Detect which cell encompasses the target text, then output its (X, Y) center coordinate. 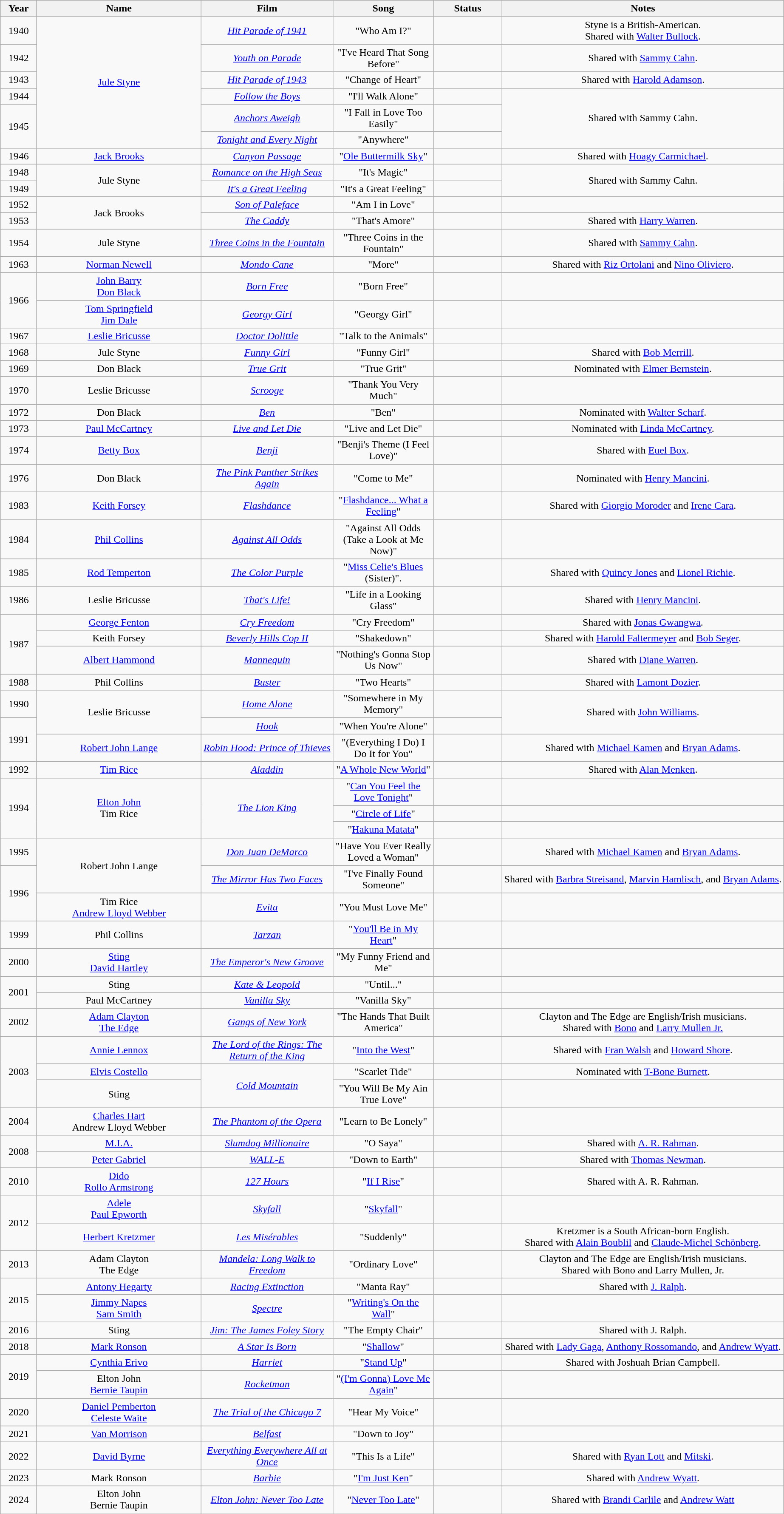
1948 (19, 172)
2019 (19, 1376)
1943 (19, 80)
2016 (19, 1330)
Status (467, 9)
"Skyfall" (383, 1209)
Romance on the High Seas (267, 172)
2000 (19, 962)
"Change of Heart" (383, 80)
2024 (19, 1500)
1991 (19, 740)
"Georgy Girl" (383, 315)
2015 (19, 1300)
David Byrne (119, 1456)
Against All Odds (267, 539)
Tim RiceAndrew Lloyd Webber (119, 907)
That's Life! (267, 600)
It's a Great Feeling (267, 188)
"Live and Let Die" (383, 428)
1945 (19, 126)
"Thank You Very Much" (383, 390)
1995 (19, 852)
1967 (19, 336)
1970 (19, 390)
Three Coins in the Fountain (267, 242)
Van Morrison (119, 1434)
Shared with Hoagy Carmichael. (643, 156)
2010 (19, 1182)
"It's a Great Feeling" (383, 188)
Don Juan DeMarco (267, 852)
"Have You Ever Really Loved a Woman" (383, 852)
"(Everything I Do) I Do It for You" (383, 748)
Herbert Kretzmer (119, 1237)
Daniel PembertonCeleste Waite (119, 1412)
"I'm Just Ken" (383, 1478)
1996 (19, 893)
Racing Extinction (267, 1286)
Shared with Thomas Newman. (643, 1160)
Shared with Riz Ortolani and Nino Oliviero. (643, 265)
1983 (19, 506)
"Life in a Looking Glass" (383, 600)
The Mirror Has Two Faces (267, 879)
"Nothing's Gonna Stop Us Now" (383, 661)
1999 (19, 934)
Film (267, 9)
Mandela: Long Walk to Freedom (267, 1264)
1974 (19, 451)
Shared with Euel Box. (643, 451)
1986 (19, 600)
"It's Magic" (383, 172)
"Who Am I?" (383, 31)
Shared with Fran Walsh and Howard Shore. (643, 1050)
Everything Everywhere All at Once (267, 1456)
Live and Let Die (267, 428)
Antony Hegarty (119, 1286)
"O Saya" (383, 1143)
Hook (267, 726)
AdelePaul Epworth (119, 1209)
Shared with Andrew Wyatt. (643, 1478)
"The Hands That Built America" (383, 1023)
1992 (19, 770)
Styne is a British-American.Shared with Walter Bullock. (643, 31)
Evita (267, 907)
Spectre (267, 1308)
Shared with Ryan Lott and Mitski. (643, 1456)
Shared with Diane Warren. (643, 661)
1966 (19, 301)
Charles HartAndrew Lloyd Webber (119, 1121)
"Am I in Love" (383, 204)
Harriet (267, 1363)
1988 (19, 682)
"Talk to the Animals" (383, 336)
Gangs of New York (267, 1023)
2002 (19, 1023)
"Writing's On the Wall" (383, 1308)
"If I Rise" (383, 1182)
2001 (19, 992)
Skyfall (267, 1209)
"Hakuna Matata" (383, 830)
The Phantom of the Opera (267, 1121)
Tim Rice (119, 770)
"Circle of Life" (383, 814)
Robin Hood: Prince of Thieves (267, 748)
Nominated with Walter Scharf. (643, 412)
1987 (19, 644)
"Ordinary Love" (383, 1264)
Shared with Quincy Jones and Lionel Richie. (643, 572)
Cry Freedom (267, 622)
1973 (19, 428)
Georgy Girl (267, 315)
StingDavid Hartley (119, 962)
2004 (19, 1121)
Shared with Brandi Carlile and Andrew Watt (643, 1500)
Shared with John Williams. (643, 712)
Cold Mountain (267, 1086)
Peter Gabriel (119, 1160)
"More" (383, 265)
2012 (19, 1223)
"Manta Ray" (383, 1286)
Tonight and Every Night (267, 140)
Shared with Jonas Gwangwa. (643, 622)
Buster (267, 682)
Canyon Passage (267, 156)
Elton John: Never Too Late (267, 1500)
"I've Finally Found Someone" (383, 879)
Belfast (267, 1434)
Hit Parade of 1943 (267, 80)
1949 (19, 188)
John BarryDon Black (119, 286)
Betty Box (119, 451)
Jim: The James Foley Story (267, 1330)
1954 (19, 242)
The Color Purple (267, 572)
Beverly Hills Cop II (267, 638)
2023 (19, 1478)
1942 (19, 58)
Funny Girl (267, 352)
2018 (19, 1346)
"You Must Love Me" (383, 907)
The Lord of the Rings: The Return of the King (267, 1050)
"Anywhere" (383, 140)
"My Funny Friend and Me" (383, 962)
1972 (19, 412)
Kate & Leopold (267, 984)
Year (19, 9)
1940 (19, 31)
Shared with Barbra Streisand, Marvin Hamlisch, and Bryan Adams. (643, 879)
George Fenton (119, 622)
Cynthia Erivo (119, 1363)
1968 (19, 352)
"Vanilla Sky" (383, 1001)
The Caddy (267, 221)
Scrooge (267, 390)
"Learn to Be Lonely" (383, 1121)
Les Misérables (267, 1237)
Elvis Costello (119, 1072)
Shared with Henry Mancini. (643, 600)
2020 (19, 1412)
"A Whole New World" (383, 770)
"That's Amore" (383, 221)
"Scarlet Tide" (383, 1072)
1946 (19, 156)
"Shakedown" (383, 638)
"Can You Feel the Love Tonight" (383, 791)
Tom SpringfieldJim Dale (119, 315)
"The Empty Chair" (383, 1330)
Albert Hammond (119, 661)
Vanilla Sky (267, 1001)
Benji (267, 451)
"Down to Earth" (383, 1160)
Shared with Lady Gaga, Anthony Rossomando, and Andrew Wyatt. (643, 1346)
"Hear My Voice" (383, 1412)
"Stand Up" (383, 1363)
Clayton and The Edge are English/Irish musicians.Shared with Bono and Larry Mullen, Jr. (643, 1264)
"Until..." (383, 984)
1953 (19, 221)
127 Hours (267, 1182)
Home Alone (267, 704)
The Pink Panther Strikes Again (267, 478)
Shared with Lamont Dozier. (643, 682)
Youth on Parade (267, 58)
1990 (19, 704)
"Cry Freedom" (383, 622)
"Miss Celie's Blues (Sister)". (383, 572)
Aladdin (267, 770)
Name (119, 9)
Nominated with Linda McCartney. (643, 428)
"Two Hearts" (383, 682)
1963 (19, 265)
"Suddenly" (383, 1237)
Shared with Bob Merrill. (643, 352)
Song (383, 9)
"Shallow" (383, 1346)
"You Will Be My Ain True Love" (383, 1094)
True Grit (267, 369)
"Come to Me" (383, 478)
"Benji's Theme (I Feel Love)" (383, 451)
"This Is a Life" (383, 1456)
"I've Heard That Song Before" (383, 58)
The Emperor's New Groove (267, 962)
Shared with Giorgio Moroder and Irene Cara. (643, 506)
M.I.A. (119, 1143)
"Funny Girl" (383, 352)
Nominated with T-Bone Burnett. (643, 1072)
"Down to Joy" (383, 1434)
"True Grit" (383, 369)
2021 (19, 1434)
Rocketman (267, 1385)
Shared with Joshuah Brian Campbell. (643, 1363)
Tarzan (267, 934)
"I'll Walk Alone" (383, 96)
Norman Newell (119, 265)
1984 (19, 539)
1976 (19, 478)
1985 (19, 572)
Doctor Dolittle (267, 336)
Ben (267, 412)
Born Free (267, 286)
Shared with Harry Warren. (643, 221)
"Against All Odds (Take a Look at Me Now)" (383, 539)
"When You're Alone" (383, 726)
Rod Temperton (119, 572)
Nominated with Elmer Bernstein. (643, 369)
1952 (19, 204)
Mannequin (267, 661)
Son of Paleface (267, 204)
"You'll Be in My Heart" (383, 934)
"(I'm Gonna) Love Me Again" (383, 1385)
"Three Coins in the Fountain" (383, 242)
The Lion King (267, 808)
Nominated with Henry Mancini. (643, 478)
A Star Is Born (267, 1346)
"I Fall in Love Too Easily" (383, 118)
Slumdog Millionaire (267, 1143)
Shared with Alan Menken. (643, 770)
Shared with Harold Faltermeyer and Bob Seger. (643, 638)
Elton JohnTim Rice (119, 808)
Follow the Boys (267, 96)
"Born Free" (383, 286)
Shared with Harold Adamson. (643, 80)
"Never Too Late" (383, 1500)
1944 (19, 96)
"Ben" (383, 412)
Kretzmer is a South African-born English.Shared with Alain Boublil and Claude-Michel Schönberg. (643, 1237)
Mondo Cane (267, 265)
Flashdance (267, 506)
2022 (19, 1456)
2013 (19, 1264)
WALL-E (267, 1160)
"Flashdance... What a Feeling" (383, 506)
Jimmy NapesSam Smith (119, 1308)
2003 (19, 1072)
Notes (643, 9)
DidoRollo Armstrong (119, 1182)
"Into the West" (383, 1050)
1994 (19, 808)
2008 (19, 1151)
Annie Lennox (119, 1050)
1969 (19, 369)
Hit Parade of 1941 (267, 31)
The Trial of the Chicago 7 (267, 1412)
Barbie (267, 1478)
Clayton and The Edge are English/Irish musicians.Shared with Bono and Larry Mullen Jr. (643, 1023)
"Somewhere in My Memory" (383, 704)
Anchors Aweigh (267, 118)
"Ole Buttermilk Sky" (383, 156)
